Return (X, Y) of the center of cell containing provided text 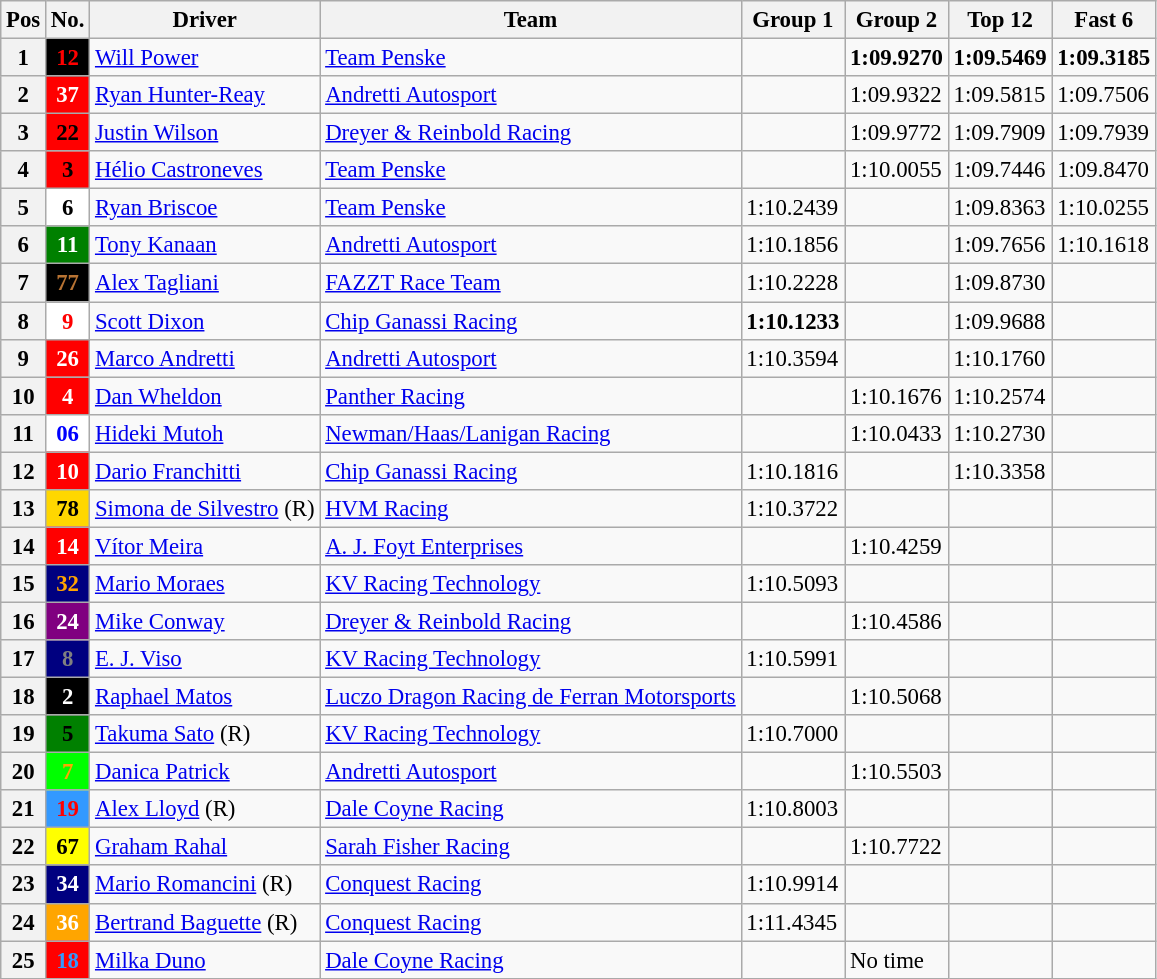
Dan Wheldon (205, 396)
1:09.7656 (1000, 245)
Sarah Fisher Racing (530, 847)
Simona de Silvestro (R) (205, 509)
HVM Racing (530, 509)
Dario Franchitti (205, 471)
Bertrand Baguette (R) (205, 922)
Panther Racing (530, 396)
23 (24, 885)
1:10.7000 (793, 734)
Pos (24, 20)
1:10.1676 (897, 396)
1:10.4586 (897, 621)
1:10.0433 (897, 433)
1:10.8003 (793, 809)
1:10.3358 (1000, 471)
1:10.2439 (793, 208)
1:10.1760 (1000, 358)
1:09.9772 (897, 133)
1 (24, 58)
37 (68, 95)
FAZZT Race Team (530, 283)
20 (24, 772)
A. J. Foyt Enterprises (530, 546)
1:10.2574 (1000, 396)
1:10.5503 (897, 772)
Mario Moraes (205, 584)
1:10.5068 (897, 697)
1:10.1233 (793, 321)
1:10.3722 (793, 509)
Alex Lloyd (R) (205, 809)
Newman/Haas/Lanigan Racing (530, 433)
1:09.5469 (1000, 58)
67 (68, 847)
1:09.8470 (1104, 170)
1:11.4345 (793, 922)
1:10.5093 (793, 584)
1:09.7506 (1104, 95)
1:10.2730 (1000, 433)
E. J. Viso (205, 659)
17 (24, 659)
1:10.7722 (897, 847)
1:09.9270 (897, 58)
1:09.9322 (897, 95)
1:10.9914 (793, 885)
Alex Tagliani (205, 283)
Mario Romancini (R) (205, 885)
Luczo Dragon Racing de Ferran Motorsports (530, 697)
Hélio Castroneves (205, 170)
16 (24, 621)
1:10.0255 (1104, 208)
Takuma Sato (R) (205, 734)
25 (24, 960)
No time (897, 960)
Ryan Briscoe (205, 208)
15 (24, 584)
Raphael Matos (205, 697)
1:10.0055 (897, 170)
Tony Kanaan (205, 245)
Will Power (205, 58)
1:09.3185 (1104, 58)
1:10.1816 (793, 471)
Team (530, 20)
36 (68, 922)
Milka Duno (205, 960)
Group 2 (897, 20)
Justin Wilson (205, 133)
Top 12 (1000, 20)
1:10.4259 (897, 546)
1:10.2228 (793, 283)
1:10.3594 (793, 358)
Scott Dixon (205, 321)
No. (68, 20)
1:09.8363 (1000, 208)
Driver (205, 20)
1:10.1618 (1104, 245)
Graham Rahal (205, 847)
Danica Patrick (205, 772)
1:10.5991 (793, 659)
1:09.7939 (1104, 133)
Vítor Meira (205, 546)
78 (68, 509)
21 (24, 809)
1:10.1856 (793, 245)
13 (24, 509)
Hideki Mutoh (205, 433)
1:09.7446 (1000, 170)
34 (68, 885)
32 (68, 584)
1:09.9688 (1000, 321)
1:09.7909 (1000, 133)
Fast 6 (1104, 20)
1:09.5815 (1000, 95)
Ryan Hunter-Reay (205, 95)
Marco Andretti (205, 358)
06 (68, 433)
1:09.8730 (1000, 283)
26 (68, 358)
Group 1 (793, 20)
77 (68, 283)
Mike Conway (205, 621)
